Capture the cell that displays the provided text and extract its [x, y] central coordinate. 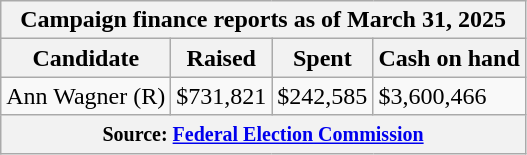
Source: Federal Election Commission [264, 134]
Campaign finance reports as of March 31, 2025 [264, 20]
Ann Wagner (R) [86, 96]
$3,600,466 [449, 96]
$242,585 [322, 96]
Spent [322, 58]
Raised [222, 58]
$731,821 [222, 96]
Candidate [86, 58]
Cash on hand [449, 58]
